Identify which cell holds the provided text, then report its [x, y] central coordinate. 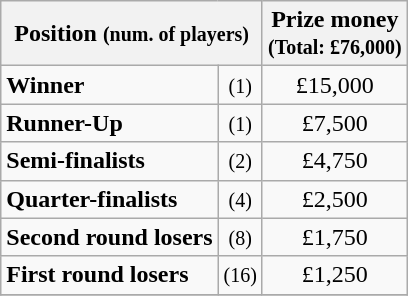
(16) [240, 275]
Prize money(Total: £76,000) [334, 34]
(4) [240, 199]
Semi-finalists [110, 161]
£1,750 [334, 237]
£2,500 [334, 199]
Runner-Up [110, 123]
Position (num. of players) [132, 34]
£7,500 [334, 123]
£15,000 [334, 85]
(8) [240, 237]
£4,750 [334, 161]
Winner [110, 85]
(2) [240, 161]
Quarter-finalists [110, 199]
Second round losers [110, 237]
First round losers [110, 275]
£1,250 [334, 275]
